Determine the (x, y) coordinate at the center of the cell enclosing the given text.  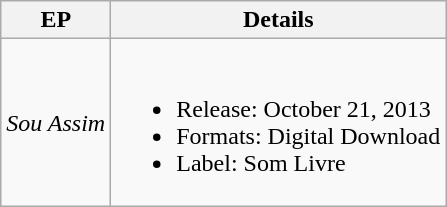
Release: October 21, 2013Formats: Digital DownloadLabel: Som Livre (278, 122)
Details (278, 20)
Sou Assim (56, 122)
EP (56, 20)
